Scan for the cell matching the given text and deliver its (x, y) coordinate at center. 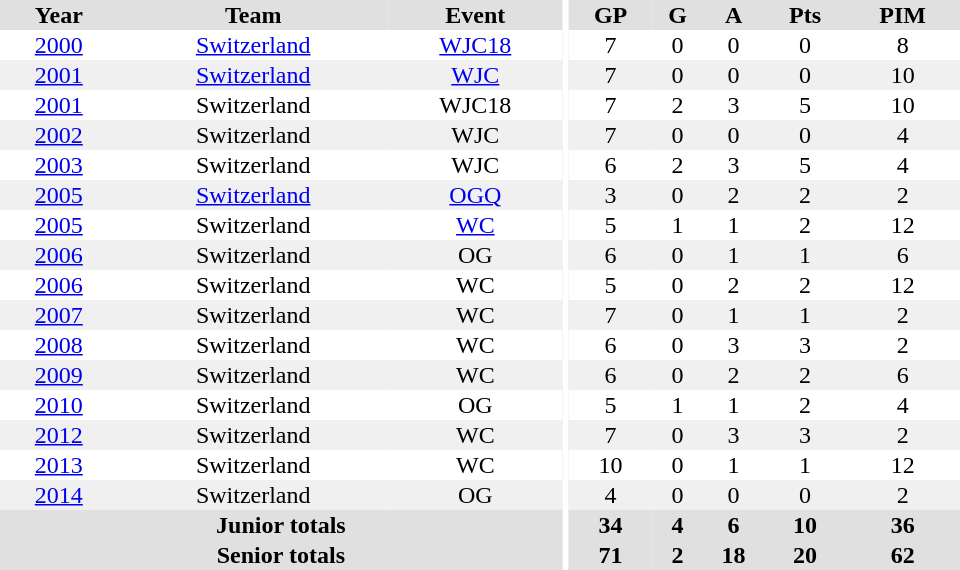
Year (59, 15)
20 (806, 555)
2000 (59, 45)
2012 (59, 435)
A (733, 15)
2013 (59, 465)
2007 (59, 315)
62 (902, 555)
Team (254, 15)
PIM (902, 15)
2014 (59, 495)
71 (611, 555)
Junior totals (281, 525)
G (677, 15)
Pts (806, 15)
18 (733, 555)
2003 (59, 165)
2002 (59, 135)
OGQ (476, 195)
2008 (59, 345)
34 (611, 525)
2009 (59, 375)
8 (902, 45)
Senior totals (281, 555)
Event (476, 15)
2010 (59, 405)
36 (902, 525)
GP (611, 15)
